Search for the cell housing the specified text and yield its (X, Y) center coordinate. 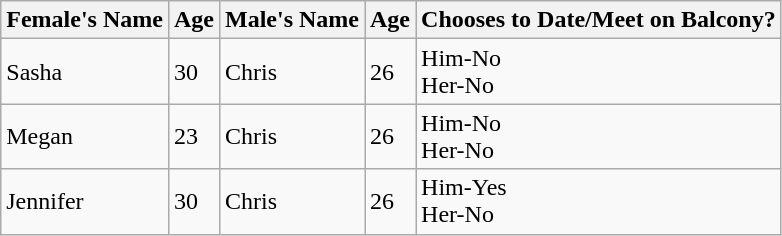
Him-YesHer-No (599, 202)
Male's Name (292, 20)
Chooses to Date/Meet on Balcony? (599, 20)
Jennifer (85, 202)
Sasha (85, 72)
Megan (85, 136)
23 (194, 136)
Female's Name (85, 20)
